Return [x, y] of the center of cell containing provided text 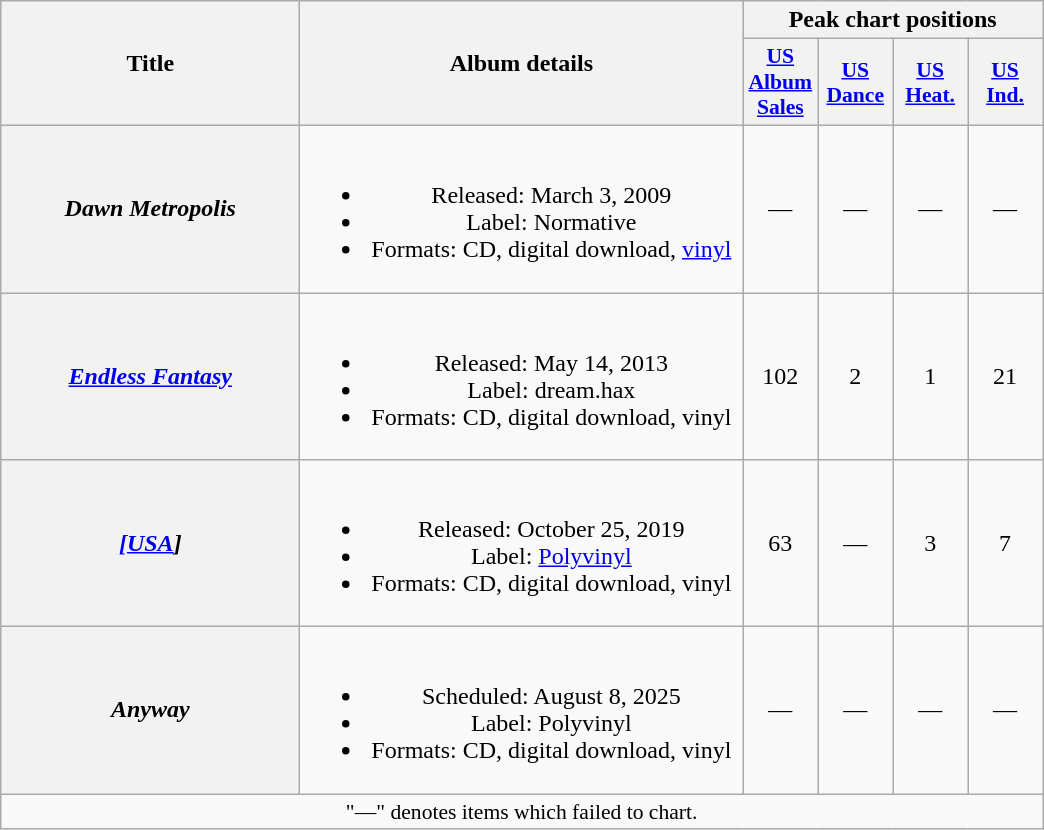
7 [1006, 544]
Dawn Metropolis [150, 208]
Peak chart positions [893, 20]
63 [780, 544]
Released: October 25, 2019Label: PolyvinylFormats: CD, digital download, vinyl [522, 544]
[USA] [150, 544]
USInd. [1006, 82]
USHeat. [930, 82]
21 [1006, 376]
Album details [522, 64]
Endless Fantasy [150, 376]
USAlbum Sales [780, 82]
"—" denotes items which failed to chart. [522, 812]
USDance [856, 82]
Title [150, 64]
Scheduled: August 8, 2025Label: PolyvinylFormats: CD, digital download, vinyl [522, 710]
1 [930, 376]
Released: March 3, 2009Label: NormativeFormats: CD, digital download, vinyl [522, 208]
102 [780, 376]
Released: May 14, 2013Label: dream.haxFormats: CD, digital download, vinyl [522, 376]
2 [856, 376]
Anyway [150, 710]
3 [930, 544]
